Detect which cell encompasses the target text, then output its (x, y) center coordinate. 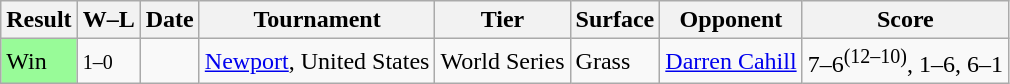
7–6(12–10), 1–6, 6–1 (905, 62)
Opponent (731, 20)
Result (39, 20)
Score (905, 20)
W–L (108, 20)
Tournament (317, 20)
Darren Cahill (731, 62)
Win (39, 62)
Tier (502, 20)
Grass (615, 62)
Newport, United States (317, 62)
Date (170, 20)
Surface (615, 20)
World Series (502, 62)
1–0 (108, 62)
